Capture the cell that displays the provided text and extract its [X, Y] central coordinate. 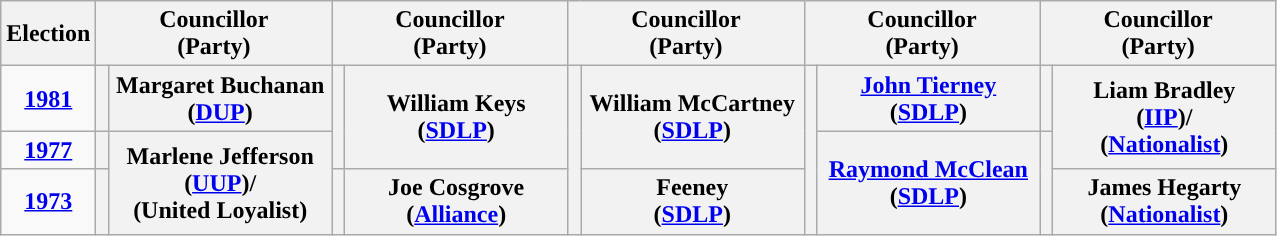
William McCartney (SDLP) [692, 118]
Feeney (SDLP) [692, 202]
Raymond McClean (SDLP) [929, 182]
1981 [48, 98]
James Hegarty (Nationalist) [1165, 202]
Marlene Jefferson (UUP)/ (United Loyalist) [220, 182]
Liam Bradley (IIP)/ (Nationalist) [1165, 118]
1973 [48, 202]
Joe Cosgrove (Alliance) [456, 202]
Margaret Buchanan (DUP) [220, 98]
John Tierney (SDLP) [929, 98]
Election [48, 34]
William Keys (SDLP) [456, 118]
1977 [48, 150]
